Capture the cell that displays the provided text and extract its (x, y) central coordinate. 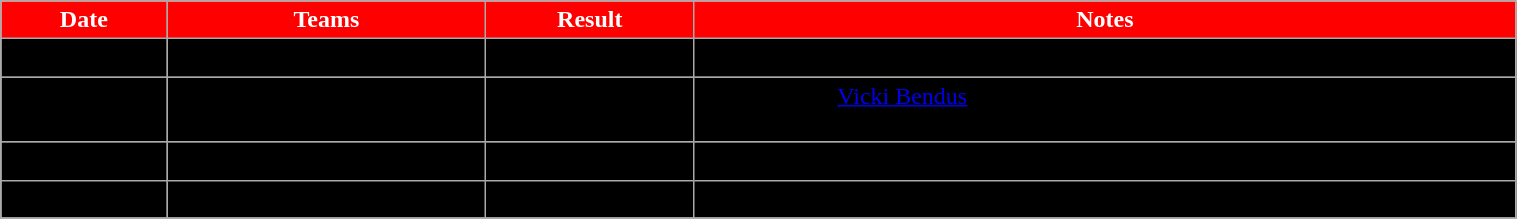
USA vs. Switzerland (326, 58)
Canada, 11-0 (590, 110)
Sweden vs. Japan (326, 199)
Date (84, 20)
Vicki Bendus registered a hat trick and added one assistCanada outshot Slovakia 73-8 (1105, 110)
Teams (326, 20)
Finland, 2-1 (590, 161)
Canada vs. Slovakia (326, 110)
Notes (1105, 20)
Result (590, 20)
USA, 11-1 (590, 58)
Sweden, 8-2 (590, 199)
Finland vs. Russia (326, 161)
